Scan for the cell matching the given text and deliver its (X, Y) coordinate at center. 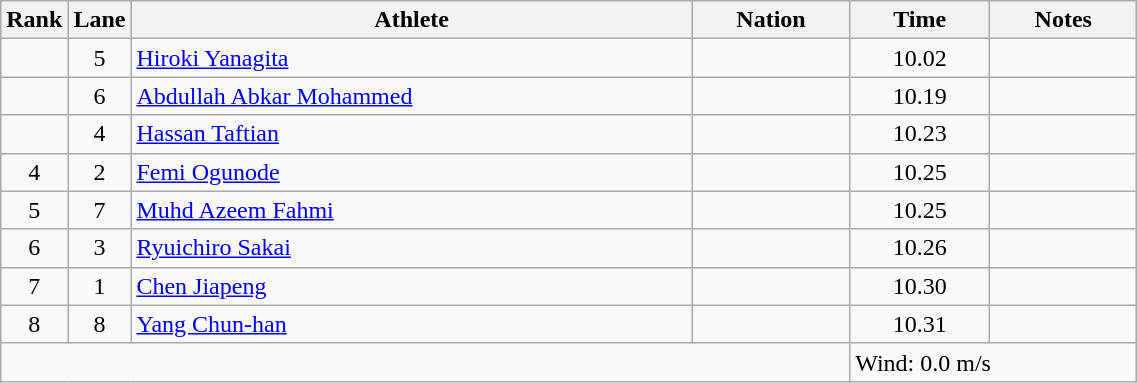
10.30 (920, 286)
Muhd Azeem Fahmi (412, 210)
1 (100, 286)
Nation (770, 20)
10.26 (920, 248)
Femi Ogunode (412, 172)
Athlete (412, 20)
Rank (34, 20)
Hiroki Yanagita (412, 58)
Hassan Taftian (412, 134)
Chen Jiapeng (412, 286)
10.23 (920, 134)
Yang Chun-han (412, 324)
Abdullah Abkar Mohammed (412, 96)
Time (920, 20)
Lane (100, 20)
Ryuichiro Sakai (412, 248)
10.19 (920, 96)
Wind: 0.0 m/s (994, 362)
2 (100, 172)
Notes (1064, 20)
10.02 (920, 58)
10.31 (920, 324)
3 (100, 248)
